Return (x, y) of the center of cell containing provided text 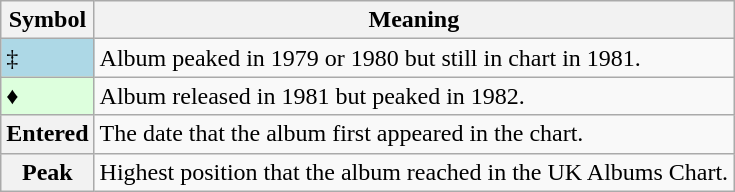
The date that the album first appeared in the chart. (414, 134)
♦ (48, 96)
Peak (48, 172)
Album released in 1981 but peaked in 1982. (414, 96)
Highest position that the album reached in the UK Albums Chart. (414, 172)
Symbol (48, 20)
Entered (48, 134)
Meaning (414, 20)
Album peaked in 1979 or 1980 but still in chart in 1981. (414, 58)
‡ (48, 58)
